From the cell containing the given text, extract its center point as (x, y) coordinate. 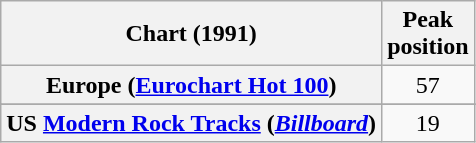
Europe (Eurochart Hot 100) (192, 85)
Chart (1991) (192, 34)
Peakposition (428, 34)
57 (428, 85)
19 (428, 123)
US Modern Rock Tracks (Billboard) (192, 123)
